Provide the (X, Y) coordinate of the cell's center where the given text is located.  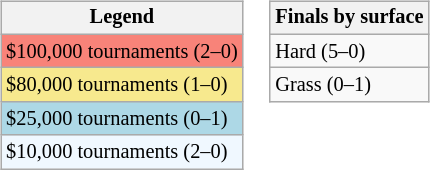
$10,000 tournaments (2–0) (122, 152)
Legend (122, 18)
$80,000 tournaments (1–0) (122, 85)
Hard (5–0) (349, 51)
Finals by surface (349, 18)
Grass (0–1) (349, 85)
$100,000 tournaments (2–0) (122, 51)
$25,000 tournaments (0–1) (122, 119)
